Provide the [x, y] coordinate of the cell's center where the given text is located.  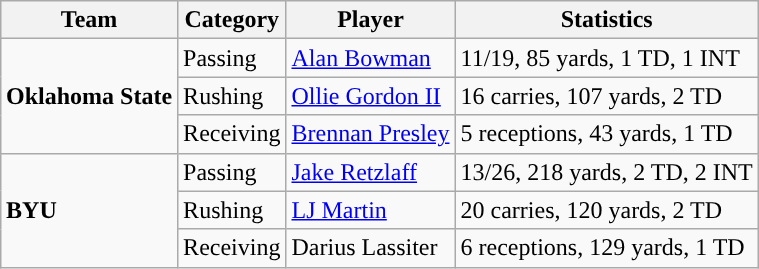
Category [232, 20]
11/19, 85 yards, 1 TD, 1 INT [606, 58]
Ollie Gordon II [370, 96]
Jake Retzlaff [370, 172]
Darius Lassiter [370, 248]
Alan Bowman [370, 58]
5 receptions, 43 yards, 1 TD [606, 134]
Brennan Presley [370, 134]
LJ Martin [370, 210]
Oklahoma State [90, 96]
Statistics [606, 20]
16 carries, 107 yards, 2 TD [606, 96]
Player [370, 20]
20 carries, 120 yards, 2 TD [606, 210]
13/26, 218 yards, 2 TD, 2 INT [606, 172]
6 receptions, 129 yards, 1 TD [606, 248]
BYU [90, 210]
Team [90, 20]
